Identify which cell holds the provided text, then report its (x, y) central coordinate. 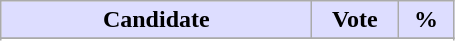
% (426, 20)
Vote (355, 20)
Candidate (156, 20)
